Determine the [x, y] coordinate at the center of the cell enclosing the given text.  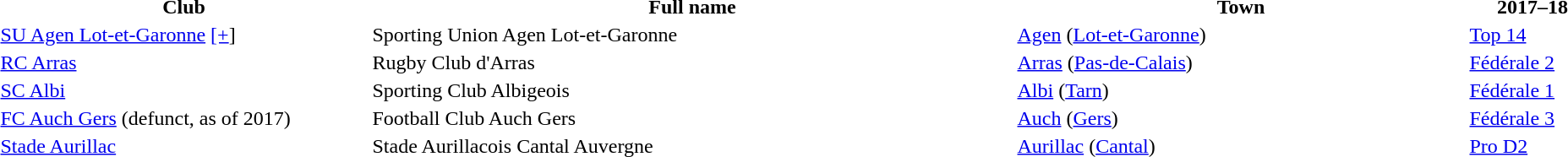
Football Club Auch Gers [692, 118]
Arras (Pas-de-Calais) [1241, 62]
Sporting Union Agen Lot-et-Garonne [692, 35]
Rugby Club d'Arras [692, 62]
Albi (Tarn) [1241, 90]
Auch (Gers) [1241, 118]
Sporting Club Albigeois [692, 90]
Agen (Lot-et-Garonne) [1241, 35]
